Find where the given text appears and provide that cell's center as (x, y) coordinate. 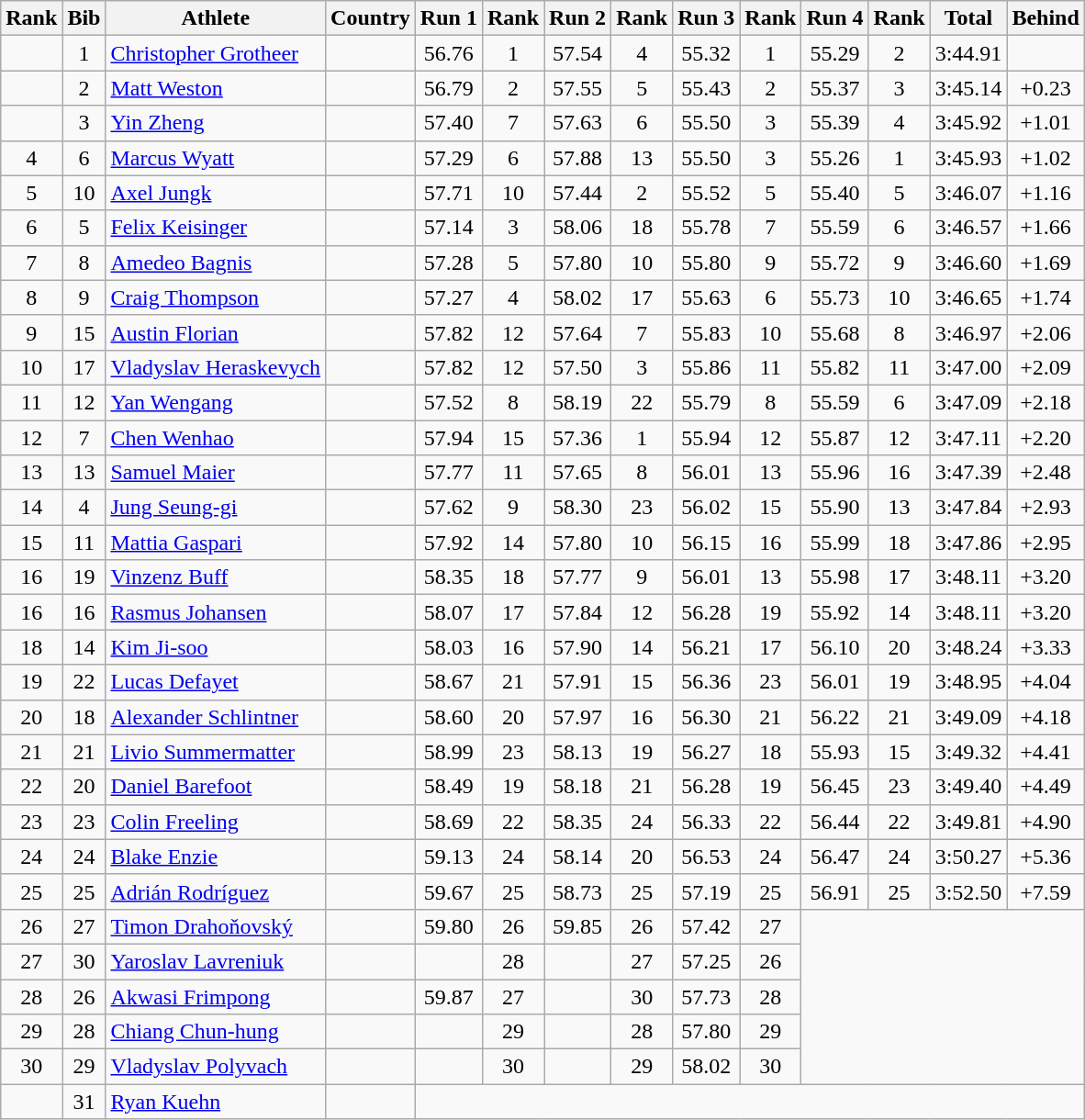
55.72 (835, 263)
57.54 (578, 53)
+4.49 (1046, 787)
3:49.40 (968, 787)
55.94 (707, 438)
Run 3 (707, 18)
Christopher Grotheer (216, 53)
3:48.95 (968, 682)
Kim Ji-soo (216, 647)
3:47.86 (968, 543)
57.64 (578, 332)
55.83 (707, 332)
3:46.97 (968, 332)
Timon Drahoňovský (216, 926)
55.32 (707, 53)
Marcus Wyatt (216, 158)
+1.02 (1046, 158)
55.79 (707, 402)
59.13 (448, 857)
Akwasi Frimpong (216, 996)
57.52 (448, 402)
3:46.60 (968, 263)
57.44 (578, 193)
55.93 (835, 752)
3:45.14 (968, 88)
55.73 (835, 297)
57.71 (448, 193)
58.69 (448, 822)
Yan Wengang (216, 402)
55.99 (835, 543)
58.14 (578, 857)
58.18 (578, 787)
55.43 (707, 88)
Run 1 (448, 18)
3:47.84 (968, 508)
57.65 (578, 473)
Lucas Defayet (216, 682)
55.96 (835, 473)
+2.09 (1046, 367)
56.30 (707, 717)
55.90 (835, 508)
56.47 (835, 857)
57.29 (448, 158)
3:50.27 (968, 857)
55.80 (707, 263)
58.19 (578, 402)
+2.95 (1046, 543)
55.78 (707, 228)
Jung Seung-gi (216, 508)
Athlete (216, 18)
57.27 (448, 297)
58.13 (578, 752)
56.36 (707, 682)
Austin Florian (216, 332)
Alexander Schlintner (216, 717)
+1.74 (1046, 297)
55.87 (835, 438)
59.87 (448, 996)
Vladyslav Heraskevych (216, 367)
56.10 (835, 647)
56.76 (448, 53)
3:47.39 (968, 473)
58.03 (448, 647)
3:46.07 (968, 193)
+7.59 (1046, 891)
+2.06 (1046, 332)
+4.41 (1046, 752)
55.86 (707, 367)
+2.48 (1046, 473)
Bib (84, 18)
+3.33 (1046, 647)
+5.36 (1046, 857)
Total (968, 18)
58.99 (448, 752)
57.50 (578, 367)
Run 4 (835, 18)
Matt Weston (216, 88)
3:45.93 (968, 158)
3:45.92 (968, 123)
3:46.57 (968, 228)
Adrián Rodríguez (216, 891)
57.28 (448, 263)
55.37 (835, 88)
Yin Zheng (216, 123)
3:46.65 (968, 297)
57.36 (578, 438)
58.60 (448, 717)
+1.01 (1046, 123)
55.52 (707, 193)
3:48.24 (968, 647)
56.44 (835, 822)
56.21 (707, 647)
57.90 (578, 647)
59.67 (448, 891)
59.80 (448, 926)
3:47.00 (968, 367)
Run 2 (578, 18)
58.07 (448, 612)
58.30 (578, 508)
Behind (1046, 18)
+2.20 (1046, 438)
56.79 (448, 88)
57.91 (578, 682)
57.19 (707, 891)
3:44.91 (968, 53)
58.49 (448, 787)
Vladyslav Polyvach (216, 1067)
57.42 (707, 926)
Craig Thompson (216, 297)
3:49.09 (968, 717)
55.39 (835, 123)
59.85 (578, 926)
Felix Keisinger (216, 228)
3:49.81 (968, 822)
31 (84, 1102)
Country (371, 18)
+4.04 (1046, 682)
Mattia Gaspari (216, 543)
+1.16 (1046, 193)
+0.23 (1046, 88)
55.29 (835, 53)
+2.93 (1046, 508)
+4.90 (1046, 822)
+1.66 (1046, 228)
56.27 (707, 752)
Colin Freeling (216, 822)
57.94 (448, 438)
55.26 (835, 158)
Daniel Barefoot (216, 787)
58.73 (578, 891)
57.55 (578, 88)
57.14 (448, 228)
57.92 (448, 543)
3:47.09 (968, 402)
+1.69 (1046, 263)
Ryan Kuehn (216, 1102)
55.92 (835, 612)
3:49.32 (968, 752)
55.63 (707, 297)
56.53 (707, 857)
55.68 (835, 332)
+2.18 (1046, 402)
57.40 (448, 123)
Axel Jungk (216, 193)
56.45 (835, 787)
Chen Wenhao (216, 438)
Chiang Chun-hung (216, 1032)
Samuel Maier (216, 473)
Rasmus Johansen (216, 612)
56.02 (707, 508)
Vinzenz Buff (216, 577)
3:47.11 (968, 438)
58.67 (448, 682)
56.15 (707, 543)
3:52.50 (968, 891)
57.25 (707, 961)
56.33 (707, 822)
57.97 (578, 717)
57.62 (448, 508)
55.82 (835, 367)
57.84 (578, 612)
56.91 (835, 891)
57.73 (707, 996)
Yaroslav Lavreniuk (216, 961)
55.98 (835, 577)
+4.18 (1046, 717)
55.40 (835, 193)
58.06 (578, 228)
Blake Enzie (216, 857)
Livio Summermatter (216, 752)
56.22 (835, 717)
57.63 (578, 123)
Amedeo Bagnis (216, 263)
57.88 (578, 158)
